Scan for the cell matching the given text and deliver its (X, Y) coordinate at center. 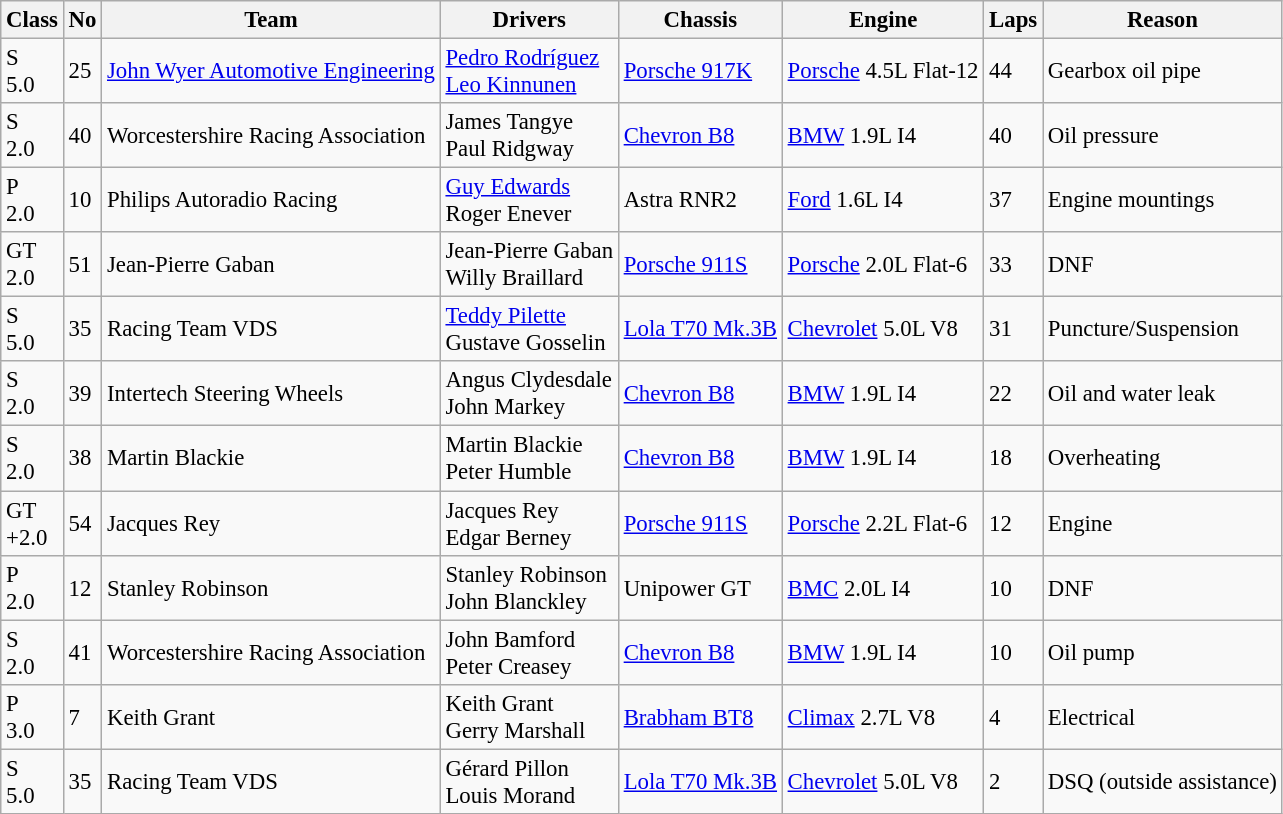
Stanley Robinson (271, 588)
41 (82, 652)
P3.0 (32, 716)
Brabham BT8 (700, 716)
Porsche 2.0L Flat-6 (882, 264)
7 (82, 716)
James Tangye Paul Ridgway (529, 136)
44 (1014, 72)
4 (1014, 716)
BMC 2.0L I4 (882, 588)
John Wyer Automotive Engineering (271, 72)
31 (1014, 330)
Jacques Rey Edgar Berney (529, 524)
Oil pump (1163, 652)
GT+2.0 (32, 524)
Ford 1.6L I4 (882, 200)
Porsche 2.2L Flat-6 (882, 524)
Jacques Rey (271, 524)
Engine mountings (1163, 200)
33 (1014, 264)
No (82, 20)
38 (82, 458)
Porsche 4.5L Flat-12 (882, 72)
51 (82, 264)
GT2.0 (32, 264)
Angus Clydesdale John Markey (529, 394)
Oil and water leak (1163, 394)
Gérard Pillon Louis Morand (529, 782)
Class (32, 20)
Chassis (700, 20)
Guy Edwards Roger Enever (529, 200)
Jean-Pierre Gaban (271, 264)
39 (82, 394)
Keith Grant Gerry Marshall (529, 716)
Martin Blackie (271, 458)
Pedro Rodríguez Leo Kinnunen (529, 72)
Intertech Steering Wheels (271, 394)
Astra RNR2 (700, 200)
25 (82, 72)
Martin Blackie Peter Humble (529, 458)
Oil pressure (1163, 136)
John Bamford Peter Creasey (529, 652)
Teddy Pilette Gustave Gosselin (529, 330)
Porsche 917K (700, 72)
Electrical (1163, 716)
Reason (1163, 20)
Jean-Pierre Gaban Willy Braillard (529, 264)
Climax 2.7L V8 (882, 716)
Unipower GT (700, 588)
2 (1014, 782)
37 (1014, 200)
Drivers (529, 20)
18 (1014, 458)
DSQ (outside assistance) (1163, 782)
Keith Grant (271, 716)
22 (1014, 394)
Puncture/Suspension (1163, 330)
Stanley Robinson John Blanckley (529, 588)
Gearbox oil pipe (1163, 72)
Philips Autoradio Racing (271, 200)
Team (271, 20)
54 (82, 524)
Laps (1014, 20)
Overheating (1163, 458)
